Scan for the cell matching the given text and deliver its (x, y) coordinate at center. 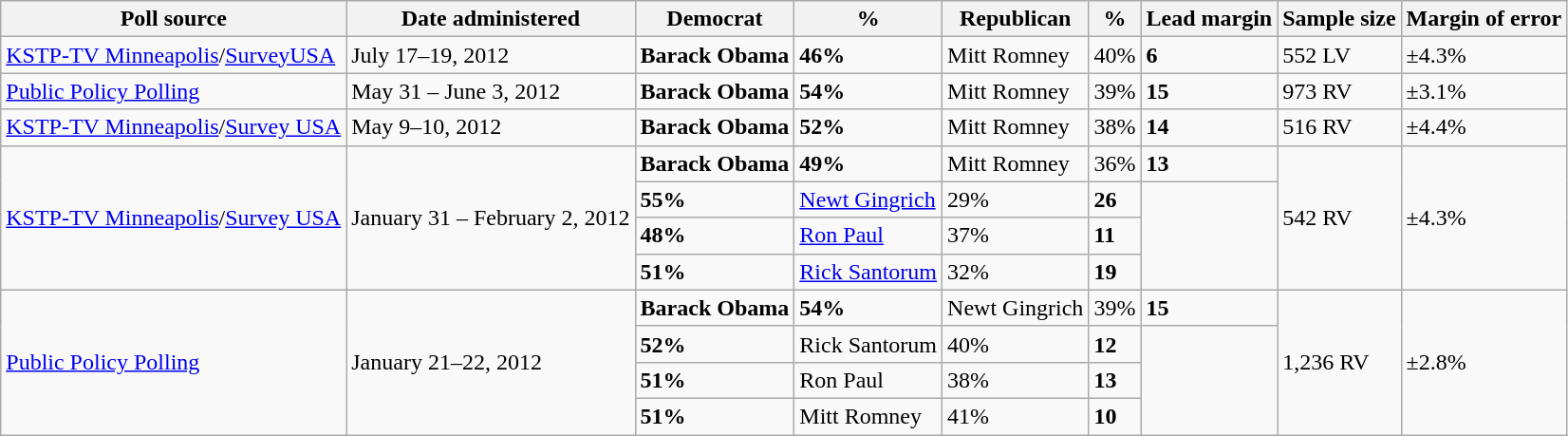
48% (715, 236)
41% (1016, 416)
29% (1016, 199)
January 21–22, 2012 (491, 362)
May 31 – June 3, 2012 (491, 91)
26 (1114, 199)
6 (1209, 55)
36% (1114, 163)
516 RV (1339, 127)
Margin of error (1484, 19)
May 9–10, 2012 (491, 127)
32% (1016, 272)
55% (715, 199)
46% (868, 55)
973 RV (1339, 91)
1,236 RV (1339, 362)
July 17–19, 2012 (491, 55)
49% (868, 163)
±4.4% (1484, 127)
19 (1114, 272)
Lead margin (1209, 19)
±2.8% (1484, 362)
Republican (1016, 19)
January 31 – February 2, 2012 (491, 218)
Democrat (715, 19)
11 (1114, 236)
552 LV (1339, 55)
10 (1114, 416)
Sample size (1339, 19)
542 RV (1339, 218)
12 (1114, 344)
37% (1016, 236)
Poll source (174, 19)
±3.1% (1484, 91)
14 (1209, 127)
Date administered (491, 19)
KSTP-TV Minneapolis/SurveyUSA (174, 55)
